Determine the [X, Y] coordinate at the center of the cell enclosing the given text.  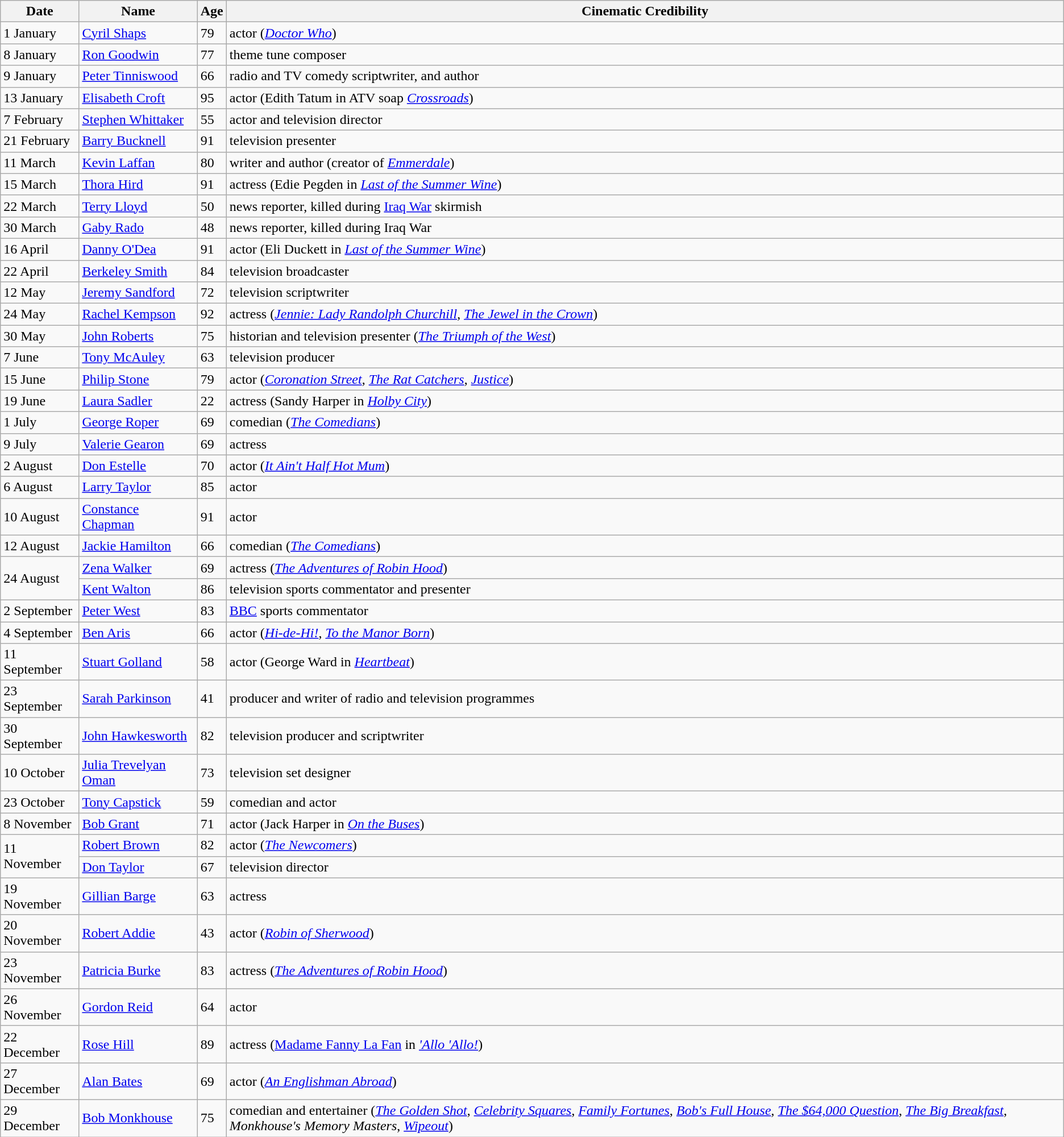
producer and writer of radio and television programmes [645, 699]
television producer [645, 358]
radio and TV comedy scriptwriter, and author [645, 76]
7 February [40, 119]
4 September [40, 633]
71 [211, 824]
10 August [40, 516]
television broadcaster [645, 271]
actress (Sandy Harper in Holby City) [645, 401]
2 September [40, 611]
actress (Edie Pegden in Last of the Summer Wine) [645, 184]
Elisabeth Croft [138, 98]
actress (Jennie: Lady Randolph Churchill, The Jewel in the Crown) [645, 314]
12 May [40, 293]
64 [211, 1007]
16 April [40, 249]
Peter West [138, 611]
Alan Bates [138, 1081]
Philip Stone [138, 379]
70 [211, 466]
Ron Goodwin [138, 55]
29 December [40, 1118]
Jeremy Sandford [138, 293]
television producer and scriptwriter [645, 736]
actor (Doctor Who) [645, 33]
actor (An Englishman Abroad) [645, 1081]
actor (Edith Tatum in ATV soap Crossroads) [645, 98]
Kevin Laffan [138, 163]
Constance Chapman [138, 516]
11 November [40, 856]
Peter Tinniswood [138, 76]
22 December [40, 1044]
Terry Lloyd [138, 206]
23 October [40, 802]
10 October [40, 773]
Don Taylor [138, 867]
Kent Walton [138, 589]
television director [645, 867]
Cyril Shaps [138, 33]
24 May [40, 314]
writer and author (creator of Emmerdale) [645, 163]
80 [211, 163]
Stuart Golland [138, 662]
Berkeley Smith [138, 271]
2 August [40, 466]
television set designer [645, 773]
15 March [40, 184]
9 January [40, 76]
television presenter [645, 141]
9 July [40, 444]
Ben Aris [138, 633]
1 January [40, 33]
Zena Walker [138, 567]
Name [138, 11]
Rachel Kempson [138, 314]
59 [211, 802]
13 January [40, 98]
73 [211, 773]
77 [211, 55]
Date [40, 11]
58 [211, 662]
Larry Taylor [138, 487]
Robert Brown [138, 845]
12 August [40, 546]
George Roper [138, 422]
85 [211, 487]
Rose Hill [138, 1044]
actor (It Ain't Half Hot Mum) [645, 466]
27 December [40, 1081]
55 [211, 119]
comedian and actor [645, 802]
26 November [40, 1007]
23 September [40, 699]
6 August [40, 487]
Robert Addie [138, 933]
television scriptwriter [645, 293]
11 September [40, 662]
actor (Robin of Sherwood) [645, 933]
actor (Jack Harper in On the Buses) [645, 824]
Valerie Gearon [138, 444]
86 [211, 589]
John Hawkesworth [138, 736]
Age [211, 11]
22 March [40, 206]
22 April [40, 271]
50 [211, 206]
actor (George Ward in Heartbeat) [645, 662]
41 [211, 699]
Gordon Reid [138, 1007]
television sports commentator and presenter [645, 589]
Laura Sadler [138, 401]
Bob Grant [138, 824]
92 [211, 314]
19 November [40, 896]
43 [211, 933]
news reporter, killed during Iraq War [645, 227]
95 [211, 98]
Tony McAuley [138, 358]
Julia Trevelyan Oman [138, 773]
19 June [40, 401]
Jackie Hamilton [138, 546]
Patricia Burke [138, 970]
30 May [40, 336]
7 June [40, 358]
84 [211, 271]
21 February [40, 141]
historian and television presenter (The Triumph of the West) [645, 336]
Gillian Barge [138, 896]
72 [211, 293]
Bob Monkhouse [138, 1118]
20 November [40, 933]
actor (Coronation Street, The Rat Catchers, Justice) [645, 379]
actor (Hi-de-Hi!, To the Manor Born) [645, 633]
30 March [40, 227]
67 [211, 867]
Thora Hird [138, 184]
24 August [40, 578]
Danny O'Dea [138, 249]
Stephen Whittaker [138, 119]
8 January [40, 55]
Barry Bucknell [138, 141]
22 [211, 401]
Tony Capstick [138, 802]
actor (Eli Duckett in Last of the Summer Wine) [645, 249]
actor (The Newcomers) [645, 845]
BBC sports commentator [645, 611]
John Roberts [138, 336]
actress (Madame Fanny La Fan in 'Allo 'Allo!) [645, 1044]
89 [211, 1044]
11 March [40, 163]
30 September [40, 736]
15 June [40, 379]
1 July [40, 422]
Cinematic Credibility [645, 11]
actor and television director [645, 119]
news reporter, killed during Iraq War skirmish [645, 206]
theme tune composer [645, 55]
Sarah Parkinson [138, 699]
23 November [40, 970]
Gaby Rado [138, 227]
Don Estelle [138, 466]
48 [211, 227]
8 November [40, 824]
